Find where the given text appears and provide that cell's center as (X, Y) coordinate. 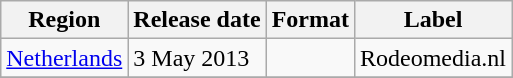
Netherlands (64, 58)
Format (310, 20)
3 May 2013 (197, 58)
Rodeomedia.nl (432, 58)
Release date (197, 20)
Region (64, 20)
Label (432, 20)
